Provide the [x, y] coordinate of the cell's center where the given text is located.  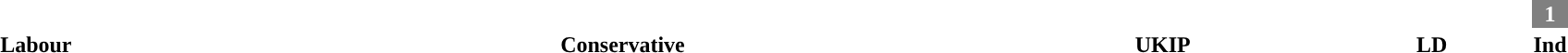
12 [623, 14]
5 [1163, 14]
